Return (X, Y) of the center of cell containing provided text 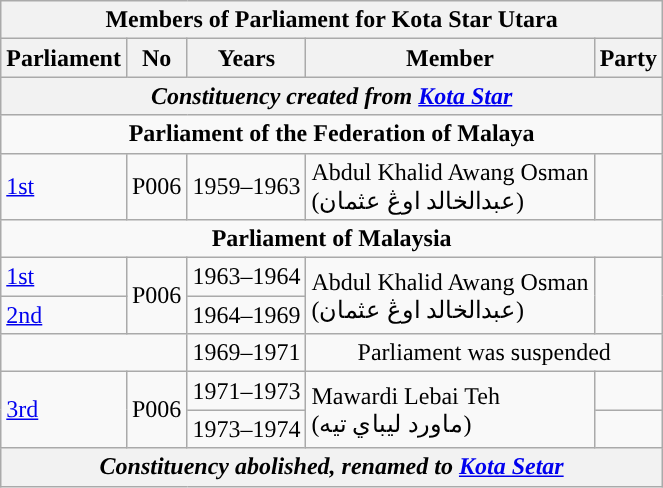
Parliament (64, 58)
1963–1964 (246, 277)
Parliament of the Federation of Malaya (332, 134)
Parliament of Malaysia (332, 239)
1973–1974 (246, 429)
No (156, 58)
3rd (64, 410)
Parliament was suspended (484, 353)
Constituency created from Kota Star (332, 96)
1969–1971 (246, 353)
Members of Parliament for Kota Star Utara (332, 20)
1959–1963 (246, 186)
2nd (64, 315)
1971–1973 (246, 391)
Party (628, 58)
1964–1969 (246, 315)
Member (450, 58)
Constituency abolished, renamed to Kota Setar (332, 467)
Years (246, 58)
Mawardi Lebai Teh (ماورد ليباي تيه) (450, 410)
